Scan for the cell matching the given text and deliver its (X, Y) coordinate at center. 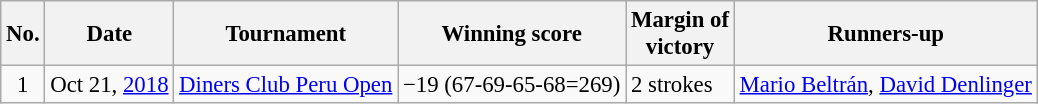
Runners-up (886, 34)
Date (110, 34)
1 (23, 85)
−19 (67-69-65-68=269) (512, 85)
Tournament (286, 34)
Diners Club Peru Open (286, 85)
No. (23, 34)
2 strokes (680, 85)
Winning score (512, 34)
Oct 21, 2018 (110, 85)
Mario Beltrán, David Denlinger (886, 85)
Margin ofvictory (680, 34)
